Scan for the cell matching the given text and deliver its [X, Y] coordinate at center. 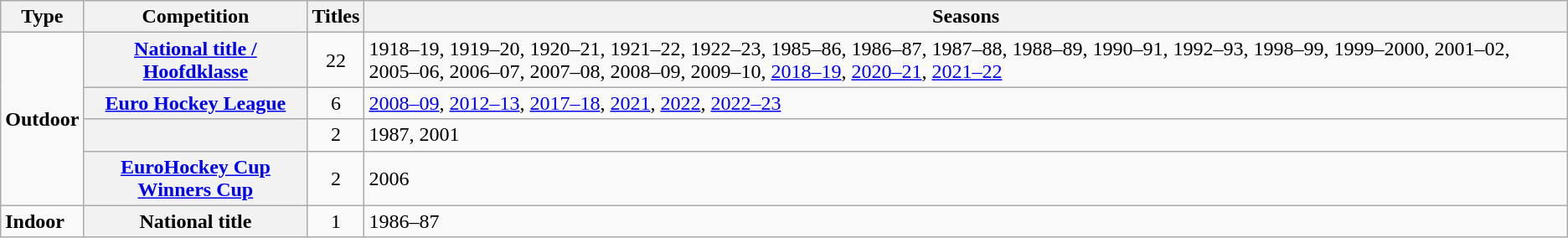
Indoor [42, 221]
Titles [336, 17]
Seasons [966, 17]
National title [196, 221]
Euro Hockey League [196, 103]
Type [42, 17]
EuroHockey Cup Winners Cup [196, 178]
2006 [966, 178]
Competition [196, 17]
National title / Hoofdklasse [196, 60]
1 [336, 221]
Outdoor [42, 119]
22 [336, 60]
1986–87 [966, 221]
6 [336, 103]
1987, 2001 [966, 135]
2008–09, 2012–13, 2017–18, 2021, 2022, 2022–23 [966, 103]
